Output the [X, Y] coordinate of the center of the cell containing the given text.  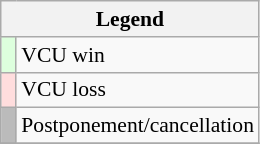
Legend [130, 19]
VCU loss [138, 90]
Postponement/cancellation [138, 126]
VCU win [138, 55]
